For the text-containing cell, return its midpoint in [X, Y] coordinate format. 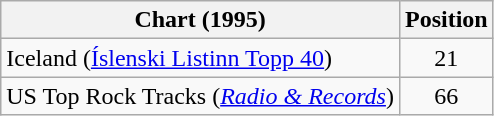
66 [446, 96]
Position [446, 20]
US Top Rock Tracks (Radio & Records) [200, 96]
Iceland (Íslenski Listinn Topp 40) [200, 58]
Chart (1995) [200, 20]
21 [446, 58]
